Output the (X, Y) coordinate of the center of the cell containing the given text.  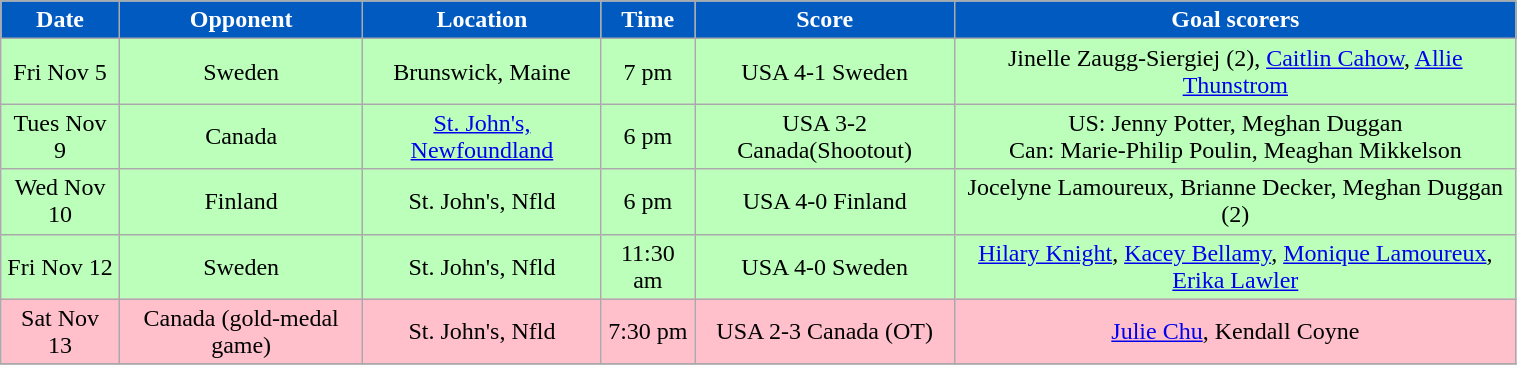
USA 2-3 Canada (OT) (825, 332)
Finland (241, 202)
Tues Nov 9 (60, 136)
11:30 am (648, 266)
Time (648, 20)
USA 3-2 Canada(Shootout) (825, 136)
7 pm (648, 72)
USA 4-0 Finland (825, 202)
Wed Nov 10 (60, 202)
Hilary Knight, Kacey Bellamy, Monique Lamoureux, Erika Lawler (1236, 266)
US: Jenny Potter, Meghan Duggan Can: Marie-Philip Poulin, Meaghan Mikkelson (1236, 136)
Fri Nov 12 (60, 266)
Score (825, 20)
7:30 pm (648, 332)
Opponent (241, 20)
Fri Nov 5 (60, 72)
Sat Nov 13 (60, 332)
Jocelyne Lamoureux, Brianne Decker, Meghan Duggan (2) (1236, 202)
Location (482, 20)
USA 4-1 Sweden (825, 72)
USA 4-0 Sweden (825, 266)
St. John's, Newfoundland (482, 136)
Canada (241, 136)
Canada (gold-medal game) (241, 332)
Julie Chu, Kendall Coyne (1236, 332)
Brunswick, Maine (482, 72)
Date (60, 20)
Goal scorers (1236, 20)
Jinelle Zaugg-Siergiej (2), Caitlin Cahow, Allie Thunstrom (1236, 72)
